Return the [X, Y] coordinate for the center point of the cell that contains the specified text.  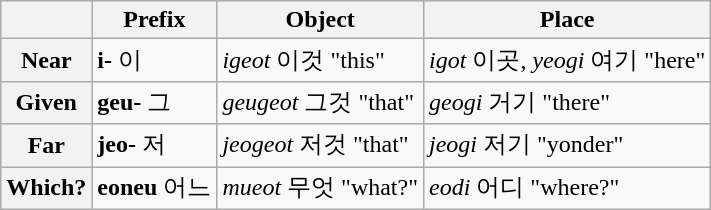
jeogeot 저것 "that" [320, 146]
Place [568, 20]
Far [46, 146]
jeogi 저기 "yonder" [568, 146]
geu- 그 [154, 102]
Near [46, 60]
mueot 무엇 "what?" [320, 188]
geugeot 그것 "that" [320, 102]
igot 이곳, yeogi 여기 "here" [568, 60]
Given [46, 102]
Object [320, 20]
geogi 거기 "there" [568, 102]
eoneu 어느 [154, 188]
igeot 이것 "this" [320, 60]
Prefix [154, 20]
Which? [46, 188]
i- 이 [154, 60]
eodi 어디 "where?" [568, 188]
jeo- 저 [154, 146]
